For the text-containing cell, return its midpoint in (x, y) coordinate format. 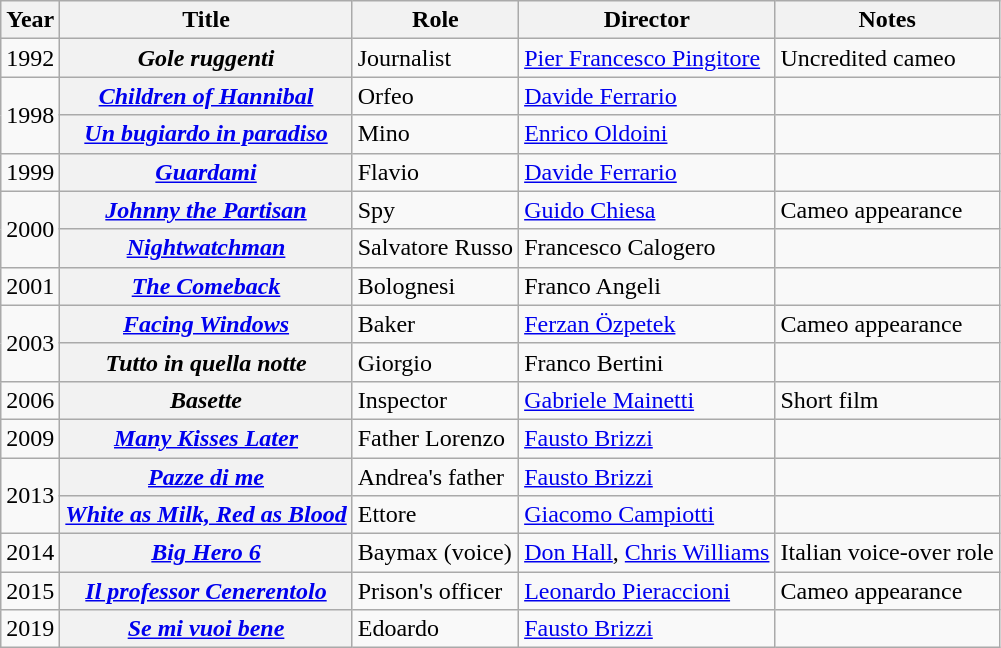
Spy (435, 210)
Leonardo Pieraccioni (647, 591)
Big Hero 6 (206, 553)
Baymax (voice) (435, 553)
Giacomo Campiotti (647, 515)
1998 (30, 115)
Francesco Calogero (647, 248)
Gole ruggenti (206, 58)
Giorgio (435, 362)
Ettore (435, 515)
1992 (30, 58)
2015 (30, 591)
Gabriele Mainetti (647, 400)
Notes (887, 20)
Johnny the Partisan (206, 210)
2003 (30, 343)
Bolognesi (435, 286)
2013 (30, 496)
Flavio (435, 172)
2014 (30, 553)
Se mi vuoi bene (206, 629)
2019 (30, 629)
Guido Chiesa (647, 210)
Don Hall, Chris Williams (647, 553)
2001 (30, 286)
Basette (206, 400)
Role (435, 20)
Prison's officer (435, 591)
Title (206, 20)
Father Lorenzo (435, 438)
Uncredited cameo (887, 58)
2000 (30, 229)
Facing Windows (206, 324)
Italian voice-over role (887, 553)
Enrico Oldoini (647, 134)
Pier Francesco Pingitore (647, 58)
Tutto in quella notte (206, 362)
Un bugiardo in paradiso (206, 134)
Il professor Cenerentolo (206, 591)
Orfeo (435, 96)
Mino (435, 134)
1999 (30, 172)
Inspector (435, 400)
Baker (435, 324)
Journalist (435, 58)
Ferzan Özpetek (647, 324)
Edoardo (435, 629)
Salvatore Russo (435, 248)
Pazze di me (206, 477)
Guardami (206, 172)
Director (647, 20)
Children of Hannibal (206, 96)
Nightwatchman (206, 248)
The Comeback (206, 286)
Franco Bertini (647, 362)
Short film (887, 400)
Year (30, 20)
Andrea's father (435, 477)
White as Milk, Red as Blood (206, 515)
Franco Angeli (647, 286)
Many Kisses Later (206, 438)
2009 (30, 438)
2006 (30, 400)
